Return [x, y] of the center of cell containing provided text 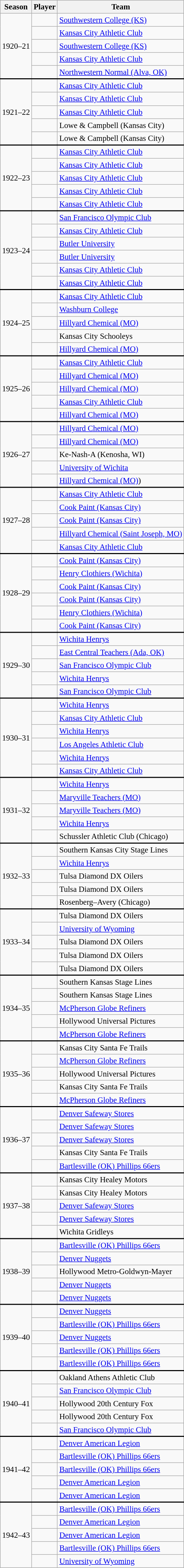
1932–33 [16, 876]
1928–29 [16, 593]
Oakland Athens Athletic Club [121, 1377]
1933–34 [16, 942]
1935–36 [16, 1074]
1941–42 [16, 1469]
Washburn College [121, 310]
1920–21 [16, 47]
Kansas City Schooleys [121, 336]
1938–39 [16, 1272]
Hollywood Metro-Goldwyn-Mayer [121, 1272]
1924–25 [16, 323]
Season [16, 7]
Los Angeles Athletic Club [121, 744]
1925–26 [16, 389]
Southern Kansas City Stage Lines [121, 850]
1930–31 [16, 738]
Team [121, 7]
University of Wichita [121, 468]
Hillyard Chemical (MO)) [121, 481]
Rosenberg–Avery (Chicago) [121, 902]
1923–24 [16, 250]
1934–35 [16, 1008]
Player [45, 7]
1921–22 [16, 112]
Schussler Athletic Club (Chicago) [121, 837]
Northwestern Normal (Alva, OK) [121, 72]
1940–41 [16, 1403]
Wichita Gridleys [121, 1232]
1939–40 [16, 1337]
Ke-Nash-A (Kenosha, WI) [121, 455]
1931–32 [16, 810]
1926–27 [16, 454]
1929–30 [16, 665]
1922–23 [16, 178]
Hillyard Chemical (Saint Joseph, MO) [121, 534]
1927–28 [16, 520]
East Central Teachers (Ada, OK) [121, 653]
1942–43 [16, 1535]
1937–38 [16, 1206]
1936–37 [16, 1139]
